Search for the cell housing the specified text and yield its [X, Y] center coordinate. 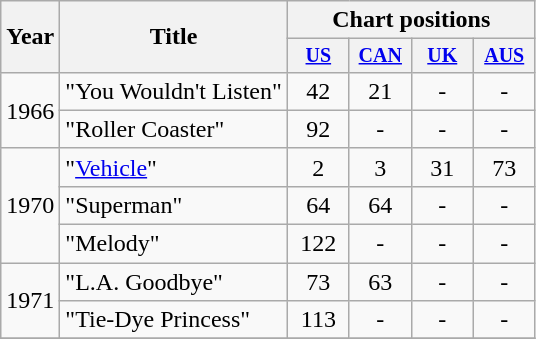
31 [442, 167]
AUS [504, 56]
Chart positions [411, 20]
1966 [30, 110]
1970 [30, 205]
122 [318, 244]
Year [30, 37]
"Superman" [174, 205]
63 [380, 282]
92 [318, 129]
"Tie-Dye Princess" [174, 320]
Title [174, 37]
CAN [380, 56]
2 [318, 167]
21 [380, 91]
UK [442, 56]
"You Wouldn't Listen" [174, 91]
113 [318, 320]
US [318, 56]
"Roller Coaster" [174, 129]
"Vehicle" [174, 167]
1971 [30, 301]
"Melody" [174, 244]
42 [318, 91]
"L.A. Goodbye" [174, 282]
3 [380, 167]
